Return the [x, y] coordinate for the center point of the cell that contains the specified text.  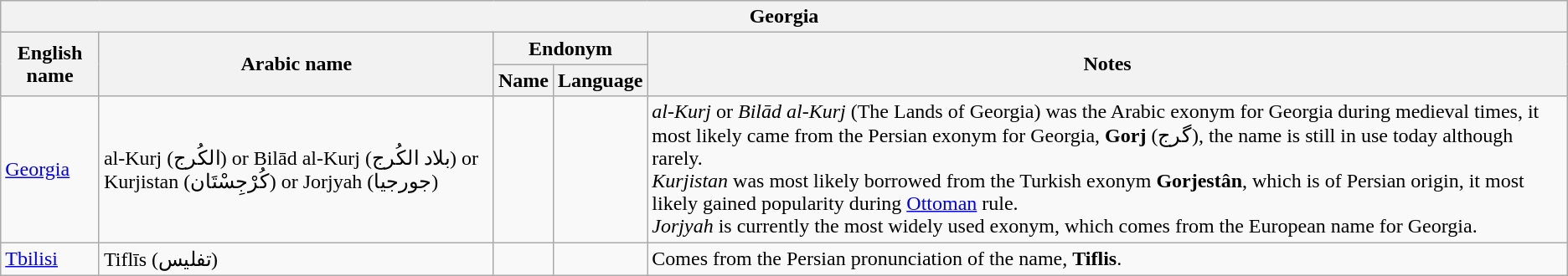
Name [523, 80]
Endonym [570, 49]
Notes [1107, 64]
Comes from the Persian pronunciation of the name, Tiflis. [1107, 259]
al-Kurj (الكُرج) or Bilād al-Kurj (بلاد الكُرج) or Kurjistan (كُرْجِسْتَان) or Jorjyah (جورجيا) [297, 169]
Tiflīs (تفليس) [297, 259]
English name [50, 64]
Arabic name [297, 64]
Tbilisi [50, 259]
Language [600, 80]
